Search for the cell housing the specified text and yield its (X, Y) center coordinate. 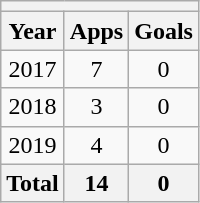
Year (33, 31)
Goals (164, 31)
2018 (33, 107)
4 (96, 145)
Apps (96, 31)
2019 (33, 145)
7 (96, 69)
2017 (33, 69)
14 (96, 183)
3 (96, 107)
Total (33, 183)
